Locate the cell with the specified text and output its (X, Y) center coordinate. 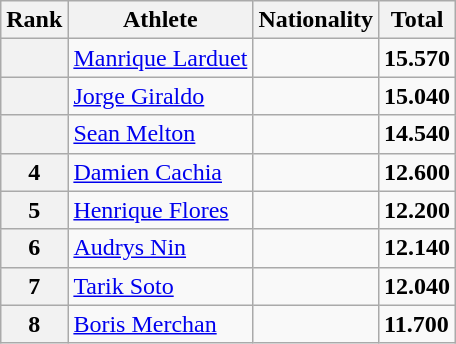
5 (34, 210)
Total (418, 20)
15.040 (418, 96)
Rank (34, 20)
Manrique Larduet (160, 58)
Boris Merchan (160, 324)
15.570 (418, 58)
12.200 (418, 210)
Audrys Nin (160, 248)
12.040 (418, 286)
Jorge Giraldo (160, 96)
Athlete (160, 20)
11.700 (418, 324)
12.600 (418, 172)
14.540 (418, 134)
6 (34, 248)
Henrique Flores (160, 210)
12.140 (418, 248)
Nationality (316, 20)
Damien Cachia (160, 172)
7 (34, 286)
Sean Melton (160, 134)
8 (34, 324)
4 (34, 172)
Tarik Soto (160, 286)
